Pinpoint the cell where the given text exists, returning its [x, y] midpoint coordinate. 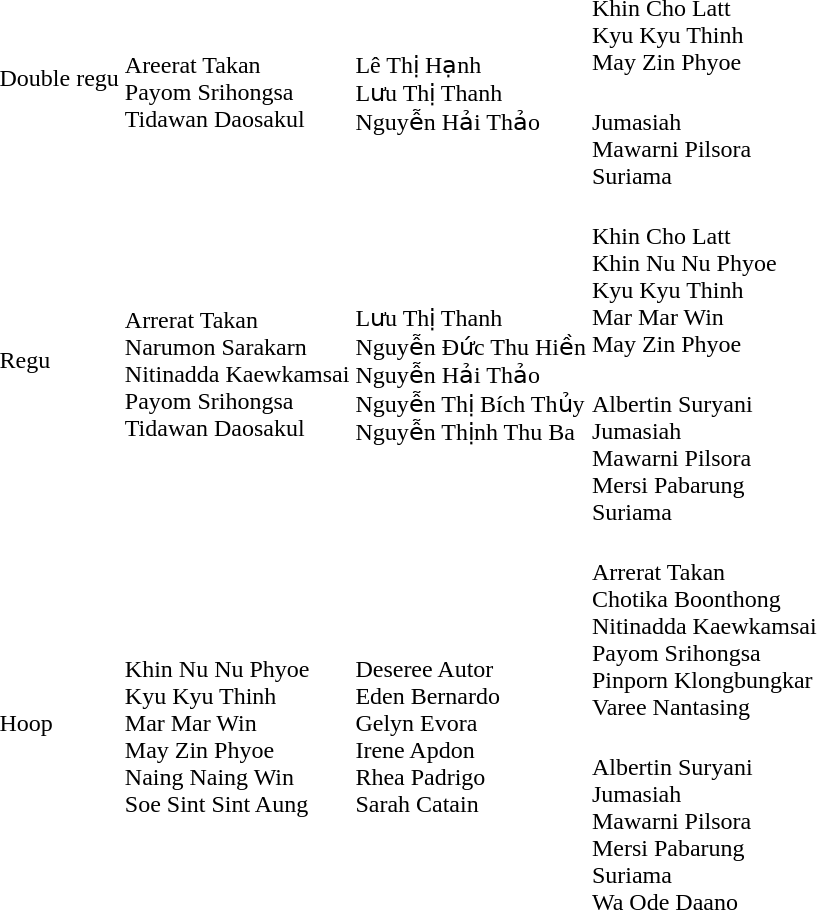
Arrerat TakanNarumon SarakarnNitinadda KaewkamsaiPayom SrihongsaTidawan Daosakul [237, 360]
Lưu Thị ThanhNguyễn Đức Thu HiềnNguyễn Hải ThảoNguyễn Thị Bích ThủyNguyễn Thịnh Thu Ba [471, 360]
